Return the (X, Y) coordinate for the center point of the cell that contains the specified text.  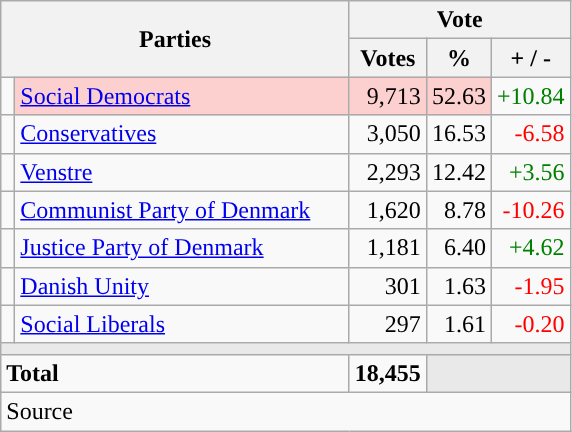
1,181 (388, 248)
Votes (388, 58)
1.61 (458, 324)
Danish Unity (182, 286)
301 (388, 286)
Parties (176, 39)
-6.58 (530, 134)
3,050 (388, 134)
6.40 (458, 248)
Social Liberals (182, 324)
9,713 (388, 96)
+3.56 (530, 172)
Total (176, 373)
52.63 (458, 96)
+ / - (530, 58)
2,293 (388, 172)
-10.26 (530, 210)
18,455 (388, 373)
Conservatives (182, 134)
1,620 (388, 210)
297 (388, 324)
Justice Party of Denmark (182, 248)
-0.20 (530, 324)
Vote (460, 20)
-1.95 (530, 286)
12.42 (458, 172)
1.63 (458, 286)
Social Democrats (182, 96)
8.78 (458, 210)
Communist Party of Denmark (182, 210)
Source (286, 411)
Venstre (182, 172)
+4.62 (530, 248)
% (458, 58)
+10.84 (530, 96)
16.53 (458, 134)
